Pinpoint the cell where the given text exists, returning its [X, Y] midpoint coordinate. 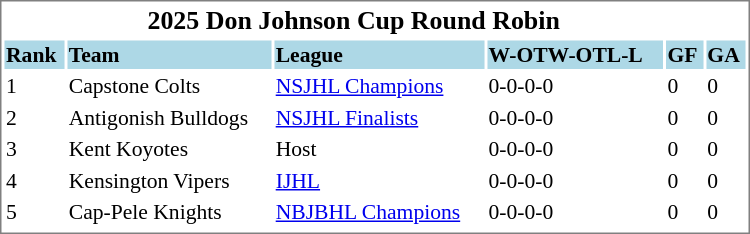
Kensington Vipers [169, 180]
GF [684, 54]
3 [34, 149]
League [379, 54]
IJHL [379, 180]
5 [34, 212]
Cap-Pele Knights [169, 212]
4 [34, 180]
Host [379, 149]
Capstone Colts [169, 86]
NSJHL Finalists [379, 118]
W-OTW-OTL-L [575, 54]
Antigonish Bulldogs [169, 118]
1 [34, 86]
2025 Don Johnson Cup Round Robin [353, 20]
Rank [34, 54]
Kent Koyotes [169, 149]
NBJBHL Champions [379, 212]
NSJHL Champions [379, 86]
GA [726, 54]
2 [34, 118]
Team [169, 54]
